From the cell containing the given text, extract its center point as [x, y] coordinate. 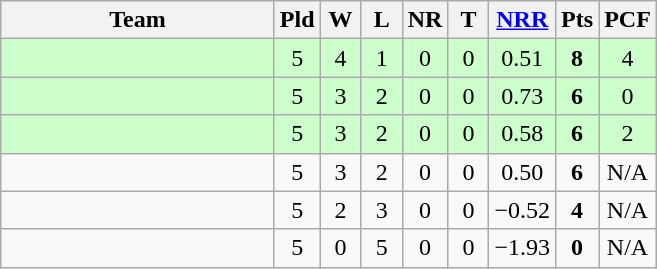
0.73 [522, 96]
−1.93 [522, 248]
L [382, 20]
0.58 [522, 134]
T [468, 20]
NR [425, 20]
Pts [578, 20]
8 [578, 58]
Team [138, 20]
NRR [522, 20]
−0.52 [522, 210]
0.51 [522, 58]
1 [382, 58]
PCF [628, 20]
Pld [297, 20]
0.50 [522, 172]
W [340, 20]
